Capture the cell that displays the provided text and extract its (X, Y) central coordinate. 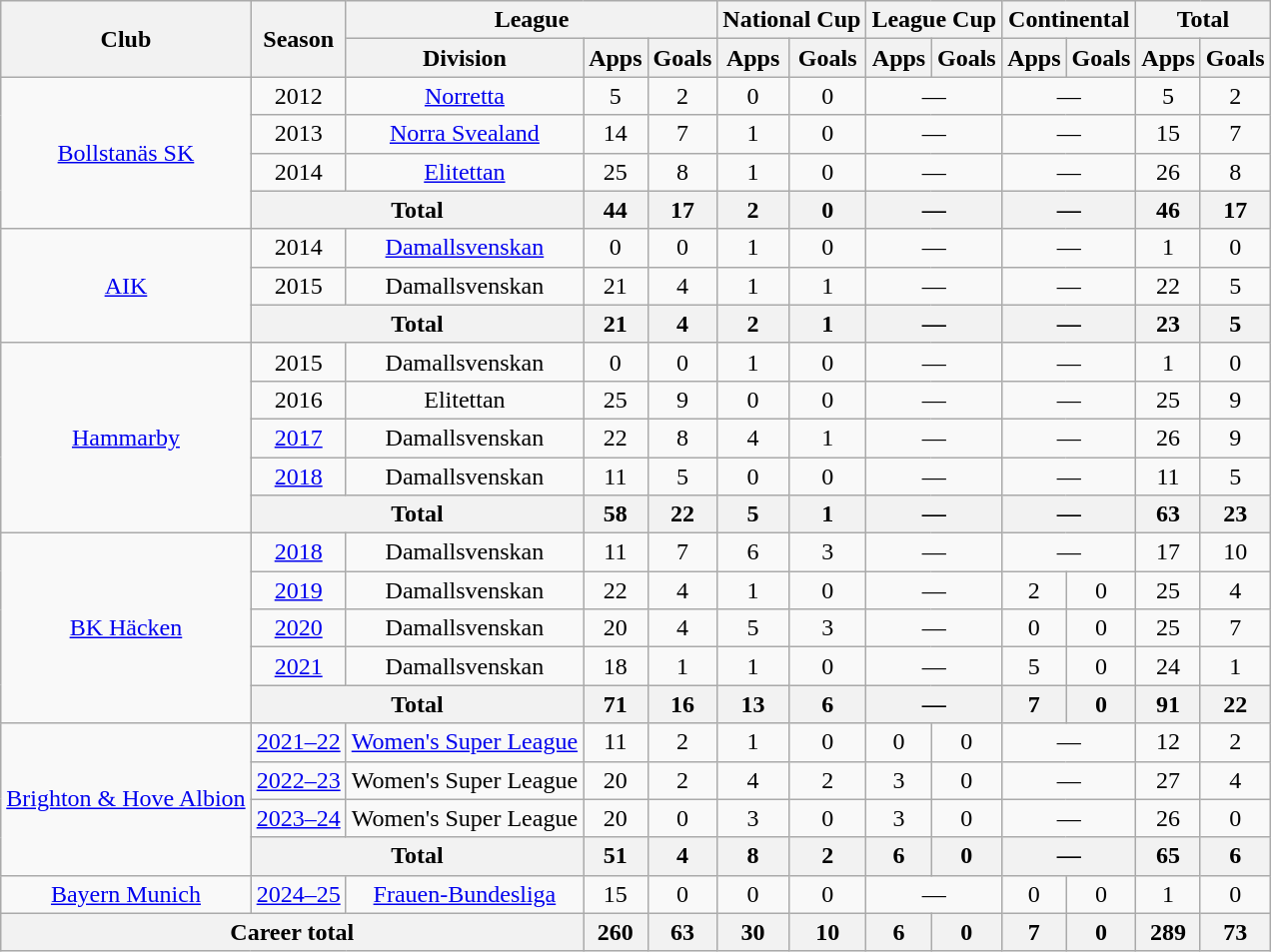
51 (616, 856)
18 (616, 666)
Bayern Munich (126, 894)
2020 (298, 628)
46 (1168, 210)
2021 (298, 666)
2012 (298, 96)
2022–23 (298, 780)
289 (1168, 932)
Continental (1069, 20)
16 (682, 704)
30 (753, 932)
2019 (298, 590)
2013 (298, 134)
91 (1168, 704)
71 (616, 704)
League (532, 20)
2016 (298, 400)
AIK (126, 286)
14 (616, 134)
Season (298, 39)
13 (753, 704)
Club (126, 39)
24 (1168, 666)
44 (616, 210)
260 (616, 932)
National Cup (791, 20)
58 (616, 514)
2024–25 (298, 894)
Hammarby (126, 438)
League Cup (934, 20)
2021–22 (298, 742)
Career total (292, 932)
Bollstanäs SK (126, 153)
65 (1168, 856)
27 (1168, 780)
Frauen-Bundesliga (464, 894)
BK Häcken (126, 628)
Norretta (464, 96)
Division (464, 58)
12 (1168, 742)
2023–24 (298, 818)
Norra Svealand (464, 134)
Brighton & Hove Albion (126, 799)
2017 (298, 438)
73 (1235, 932)
